From the cell containing the given text, extract its center point as [X, Y] coordinate. 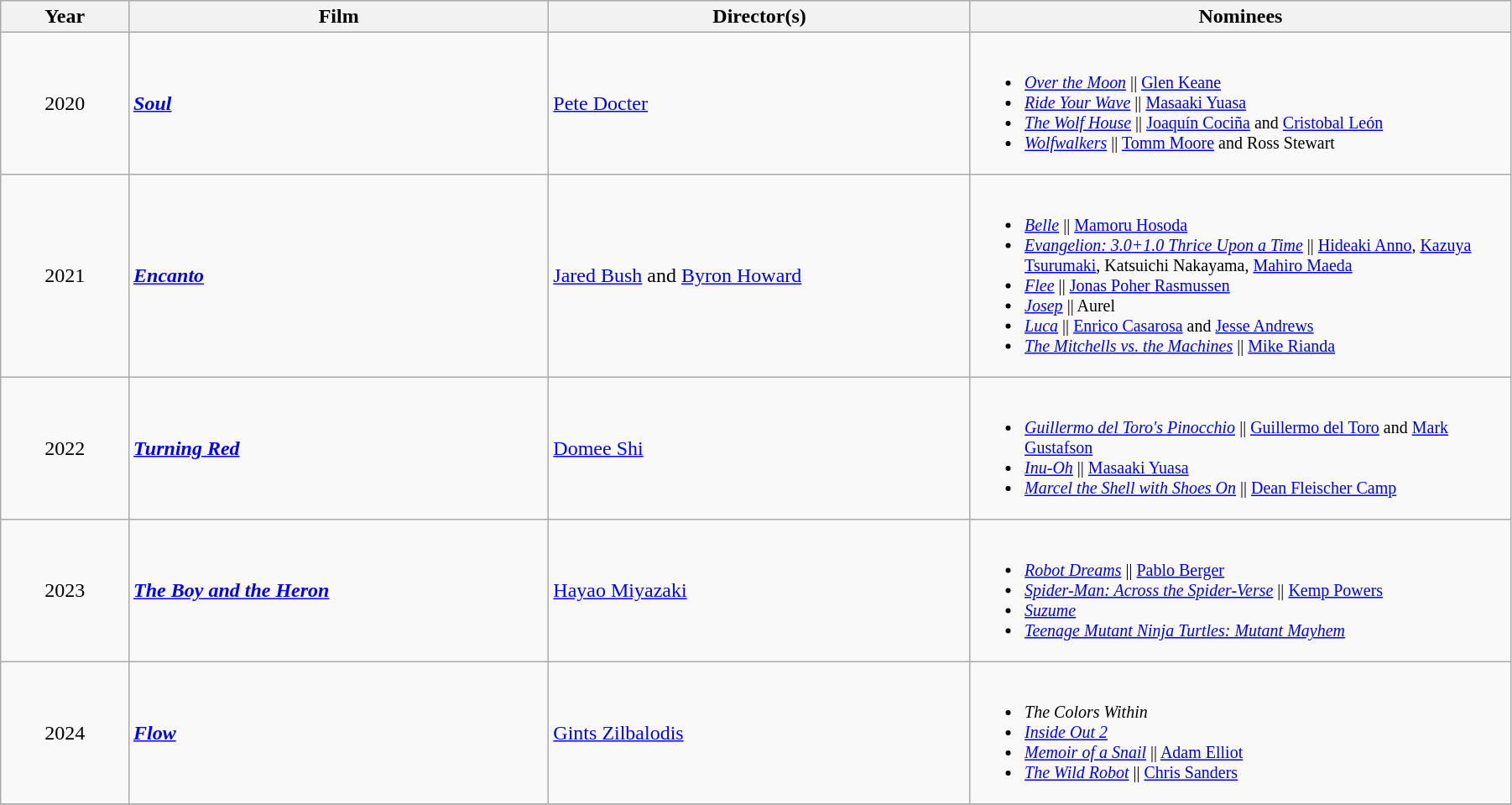
Film [339, 17]
Robot Dreams || Pablo BergerSpider-Man: Across the Spider-Verse || Kemp PowersSuzumeTeenage Mutant Ninja Turtles: Mutant Mayhem [1240, 591]
2023 [65, 591]
Jared Bush and Byron Howard [760, 275]
Domee Shi [760, 448]
Director(s) [760, 17]
Flow [339, 734]
Soul [339, 104]
2022 [65, 448]
The Colors Within Inside Out 2Memoir of a Snail || Adam ElliotThe Wild Robot || Chris Sanders [1240, 734]
The Boy and the Heron [339, 591]
2021 [65, 275]
2024 [65, 734]
Nominees [1240, 17]
Hayao Miyazaki [760, 591]
Pete Docter [760, 104]
Encanto [339, 275]
Year [65, 17]
Gints Zilbalodis [760, 734]
2020 [65, 104]
Turning Red [339, 448]
Guillermo del Toro's Pinocchio || Guillermo del Toro and Mark GustafsonInu-Oh || Masaaki YuasaMarcel the Shell with Shoes On || Dean Fleischer Camp [1240, 448]
